Determine the (X, Y) coordinate at the center of the cell enclosing the given text.  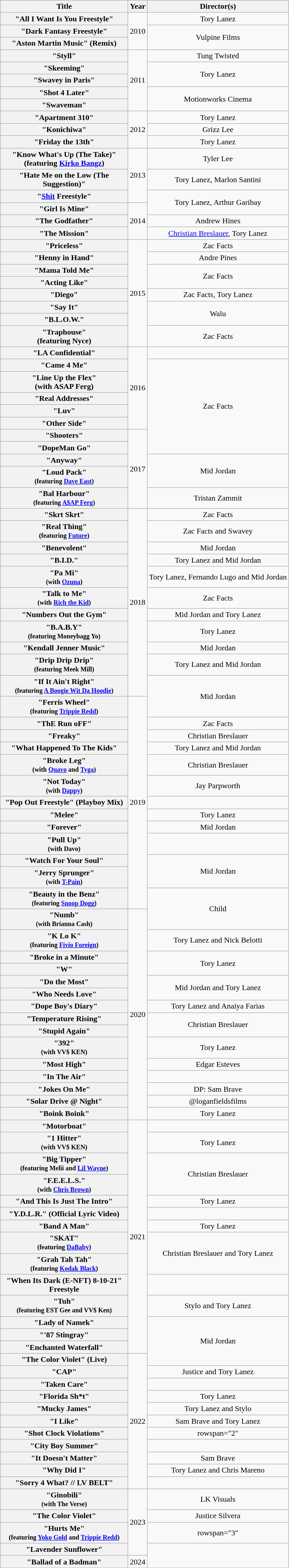
"Hurts Me"(featuring Yoko Gold and Trippie Redd) (64, 1532)
@loganfieldsfilms (218, 1101)
Year (138, 6)
"Line Up the Flex"(with ASAP Ferg) (64, 382)
"Y.D.L.R." (Official Lyric Video) (64, 1214)
"Ballad of a Badman" (64, 1562)
Tory Lanez, Fernando Lugo and Mid Jordan (218, 577)
Motionworks Cinema (218, 99)
Tyler Lee (218, 159)
Sam Brave and Tory Lanez (218, 1421)
2014 (138, 221)
"Boink Boink" (64, 1113)
"Kendall Jenner Music" (64, 648)
"Lavender Sunflower" (64, 1549)
"The Color Violet" (Live) (64, 1359)
"Sorry 4 What? // LV BELT" (64, 1483)
Christian Breslauer and Tory Lanez (218, 1253)
"Motorboat" (64, 1126)
"Skrt Skrt" (64, 514)
"Luv" (64, 411)
"Styll" (64, 56)
Tory Lanez and Anaiya Farias (218, 1006)
"The Mission" (64, 233)
"What Happened To The Kids" (64, 748)
"Taken Care" (64, 1384)
"Melee" (64, 815)
Christian Breslauer, Tory Lanez (218, 233)
"Swaveman" (64, 105)
Grizz Lee (218, 129)
"When Its Dark (E-NFT) 8-10-21" Freestyle (64, 1285)
Zac Facts, Tory Lanez (218, 295)
"Talk to Me"(with Rich the Kid) (64, 598)
"Forever" (64, 827)
Zac Facts and Swavey (218, 531)
"Real Thing"(featuring Future) (64, 531)
2016 (138, 388)
"1 Hitter"(with VV$ KEN) (64, 1143)
"Freaky" (64, 736)
"Shooters" (64, 436)
"SKAT"(featuring DaBaby) (64, 1242)
"F.E.E.L.S."(with Chris Brown) (64, 1185)
Tory Lanez and Nick Belotti (218, 940)
"Lady of Namek" (64, 1322)
"Beauty in the Benz"(featuring Snoop Dogg) (64, 898)
"Say It" (64, 307)
"DopeMan Go" (64, 448)
2013 (138, 175)
"Ginobili"(with The Verse) (64, 1499)
2021 (138, 1236)
Director(s) (218, 6)
"Dope Boy's Diary" (64, 1006)
2012 (138, 129)
Justice Silvera (218, 1516)
"Florida Sh*t" (64, 1397)
Edgar Esteves (218, 1064)
"Henny in Hand" (64, 258)
"Broke in a Minute" (64, 957)
Sam Brave (218, 1458)
2020 (138, 1014)
Justice and Tory Lanez (218, 1372)
"Jokes On Me" (64, 1089)
"In The Air" (64, 1077)
"B.L.O.W." (64, 319)
"Shit Freestyle" (64, 196)
"Band A Man" (64, 1226)
"392"(with VV$ KEN) (64, 1048)
2022 (138, 1421)
"Numbers Out the Gym" (64, 614)
"Ferris Wheel"(featuring Trippie Redd) (64, 707)
"If It Ain't Right"(featuring A Boogie Wit Da Hoodie) (64, 686)
"Bal Harbour"(featuring A$AP Ferg) (64, 498)
2024 (138, 1562)
"B.A.B.Y"(featuring Moneybagg Yo) (64, 631)
Stylo and Tory Lanez (218, 1306)
"Do the Most" (64, 982)
2015 (138, 293)
"Aston Martin Music" (Remix) (64, 43)
"K Lo K"(featuring Fivio Foreign) (64, 940)
"Grah Tah Tah"(featuring Kodak Black) (64, 1264)
"I Like" (64, 1421)
"Benevolent" (64, 548)
"Pop Out Freestyle" (Playboy Mix) (64, 802)
Tory Lanez and Chris Mareno (218, 1470)
"B.I.D." (64, 560)
Andre Pines (218, 258)
"Pull Up"(with Davo) (64, 844)
LK Visuals (218, 1499)
"Diego" (64, 295)
Child (218, 909)
"Shot 4 Later" (64, 93)
2010 (138, 31)
Tristan Zammit (218, 498)
"Loud Pack"(featuring Dave East) (64, 477)
2011 (138, 80)
"Pa Mi"(with Ozuna) (64, 577)
rowspan="2" (218, 1433)
2018 (138, 602)
"The Color Violet" (64, 1516)
"Traphouse"(featuring Nyce) (64, 336)
"And This Is Just The Intro" (64, 1201)
"Not Today"(with Dappy) (64, 786)
"Friday the 13th" (64, 142)
"Know What's Up (The Take)"(featuring Kirko Bangz) (64, 159)
"It Doesn't Matter" (64, 1458)
"ThE Run oFF" (64, 723)
"Dark Fantasy Freestyle" (64, 31)
"Watch For Your Soul" (64, 860)
Tory Lanez, Marlon Santini (218, 180)
Walu (218, 313)
"Stupid Again" (64, 1031)
"Priceless" (64, 246)
Title (64, 6)
DP: Sam Brave (218, 1089)
"Why Did I" (64, 1470)
"Swavey in Paris" (64, 80)
"'87 Stingray" (64, 1335)
"Most High" (64, 1064)
"The Godfather" (64, 221)
"Konichiwa" (64, 129)
2023 (138, 1522)
"LA Confidential" (64, 353)
"Temperature Rising" (64, 1019)
Jay Parpworth (218, 786)
"Enchanted Waterfall" (64, 1347)
"Anyway" (64, 460)
Andrew Hines (218, 221)
"Tuh"(featuring EST Gee and VV$ Ken) (64, 1306)
"CAP" (64, 1372)
"Who Needs Love" (64, 994)
2019 (138, 802)
"W" (64, 969)
Tory Lanez, Arthur Garibay (218, 203)
"Numb"(with Brianna Cash) (64, 920)
Tory Lanez and Stylo (218, 1409)
"Girl Is Mine" (64, 209)
"Solar Drive @ Night" (64, 1101)
"Broke Leg"(with Quavo and Tyga) (64, 765)
Vulpine Films (218, 37)
"Came 4 Me" (64, 365)
"City Boy Summer" (64, 1446)
"Mucky James" (64, 1409)
"Apartment 310" (64, 117)
"Real Addresses" (64, 399)
"Other Side" (64, 423)
"Jerry Sprunger"(with T-Pain) (64, 877)
rowspan="3" (218, 1532)
"Mama Told Me" (64, 270)
"Acting Like" (64, 282)
"Hate Me on the Low (The Suggestion)" (64, 180)
"Shot Clock Violations" (64, 1433)
"Skeeming" (64, 68)
Tung Twisted (218, 56)
"Big Tipper"(featuring Melii and Lil Wayne) (64, 1164)
"All I Want Is You Freestyle" (64, 19)
2017 (138, 469)
"Drip Drip Drip"(featuring Meek Mill) (64, 665)
